Detect which cell encompasses the target text, then output its [X, Y] center coordinate. 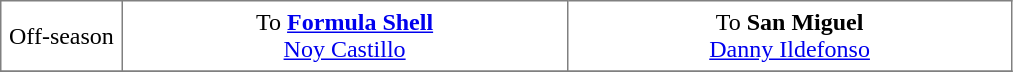
Off-season [62, 36]
To San MiguelDanny Ildefonso [790, 36]
To Formula ShellNoy Castillo [344, 36]
